From the cell containing the given text, extract its center point as (x, y) coordinate. 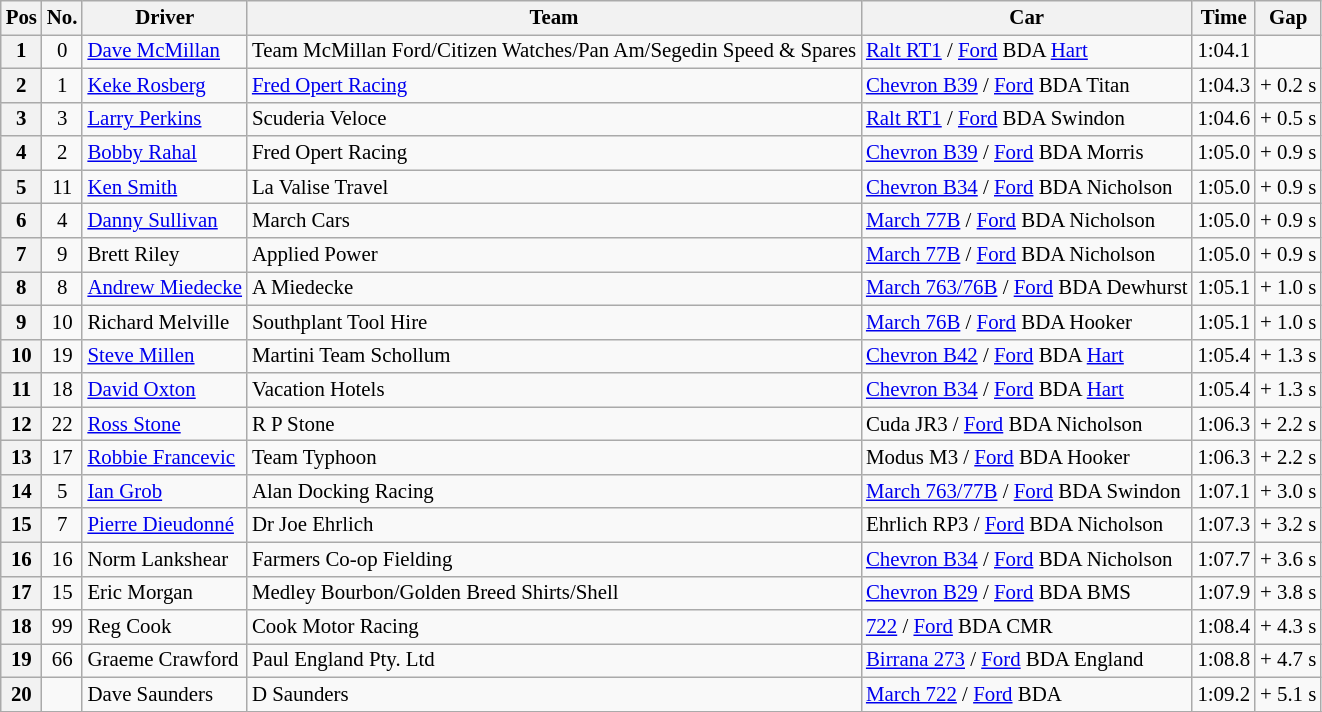
14 (22, 491)
Andrew Miedecke (164, 288)
1:07.3 (1224, 525)
March 76B / Ford BDA Hooker (1026, 322)
Dr Joe Ehrlich (554, 525)
Time (1224, 18)
Team McMillan Ford/Citizen Watches/Pan Am/Segedin Speed & Spares (554, 51)
Ross Stone (164, 424)
Car (1026, 18)
Bobby Rahal (164, 153)
Vacation Hotels (554, 390)
+ 4.3 s (1288, 627)
David Oxton (164, 390)
Chevron B34 / Ford BDA Hart (1026, 390)
A Miedecke (554, 288)
+ 3.8 s (1288, 593)
Dave McMillan (164, 51)
Team Typhoon (554, 458)
March 763/76B / Ford BDA Dewhurst (1026, 288)
Scuderia Veloce (554, 119)
1:08.8 (1224, 661)
1:07.1 (1224, 491)
Pos (22, 18)
1:07.7 (1224, 559)
1:04.6 (1224, 119)
+ 3.6 s (1288, 559)
Paul England Pty. Ltd (554, 661)
Martini Team Schollum (554, 356)
Chevron B39 / Ford BDA Titan (1026, 85)
Chevron B39 / Ford BDA Morris (1026, 153)
Keke Rosberg (164, 85)
Ian Grob (164, 491)
Team (554, 18)
Brett Riley (164, 255)
Chevron B42 / Ford BDA Hart (1026, 356)
March 763/77B / Ford BDA Swindon (1026, 491)
20 (22, 695)
6 (22, 221)
Ralt RT1 / Ford BDA Swindon (1026, 119)
Medley Bourbon/Golden Breed Shirts/Shell (554, 593)
Birrana 273 / Ford BDA England (1026, 661)
Farmers Co-op Fielding (554, 559)
Richard Melville (164, 322)
D Saunders (554, 695)
+ 5.1 s (1288, 695)
+ 0.2 s (1288, 85)
+ 3.2 s (1288, 525)
12 (22, 424)
Southplant Tool Hire (554, 322)
Danny Sullivan (164, 221)
Ralt RT1 / Ford BDA Hart (1026, 51)
Graeme Crawford (164, 661)
+ 3.0 s (1288, 491)
Alan Docking Racing (554, 491)
1:04.1 (1224, 51)
Steve Millen (164, 356)
Robbie Francevic (164, 458)
R P Stone (554, 424)
1:08.4 (1224, 627)
Larry Perkins (164, 119)
+ 0.5 s (1288, 119)
La Valise Travel (554, 187)
13 (22, 458)
Eric Morgan (164, 593)
No. (62, 18)
99 (62, 627)
Dave Saunders (164, 695)
1:04.3 (1224, 85)
Driver (164, 18)
+ 4.7 s (1288, 661)
Ken Smith (164, 187)
March Cars (554, 221)
Norm Lankshear (164, 559)
Cook Motor Racing (554, 627)
Applied Power (554, 255)
1:09.2 (1224, 695)
Cuda JR3 / Ford BDA Nicholson (1026, 424)
0 (62, 51)
1:07.9 (1224, 593)
22 (62, 424)
Modus M3 / Ford BDA Hooker (1026, 458)
Reg Cook (164, 627)
Chevron B29 / Ford BDA BMS (1026, 593)
Pierre Dieudonné (164, 525)
Ehrlich RP3 / Ford BDA Nicholson (1026, 525)
Gap (1288, 18)
66 (62, 661)
March 722 / Ford BDA (1026, 695)
722 / Ford BDA CMR (1026, 627)
